Detect which cell encompasses the target text, then output its (X, Y) center coordinate. 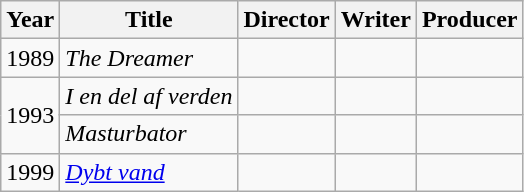
Year (30, 20)
1999 (30, 172)
Masturbator (149, 134)
Producer (470, 20)
Title (149, 20)
The Dreamer (149, 58)
Director (286, 20)
Dybt vand (149, 172)
Writer (376, 20)
1993 (30, 115)
I en del af verden (149, 96)
1989 (30, 58)
